Search for the cell housing the specified text and yield its [X, Y] center coordinate. 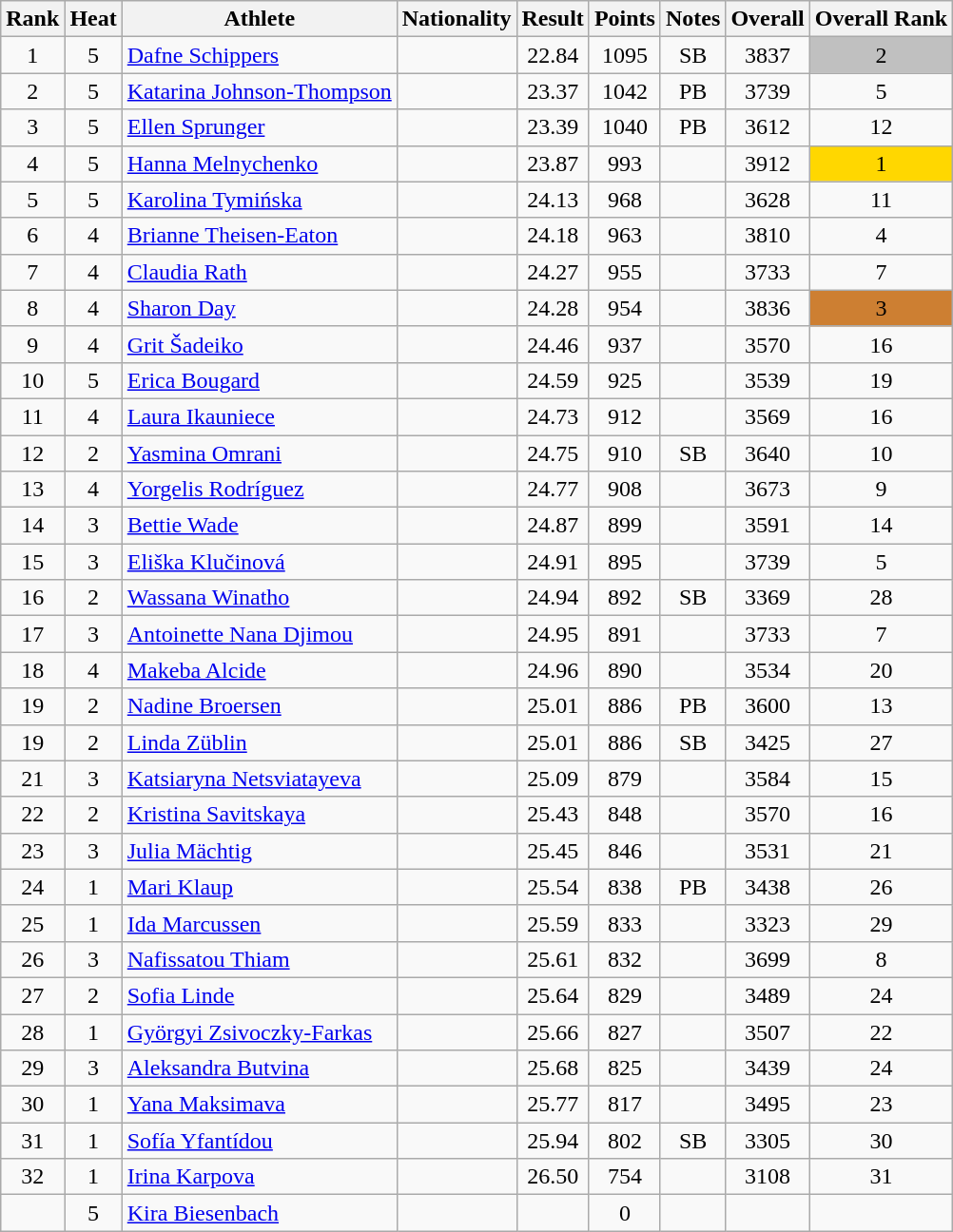
24.87 [553, 526]
3584 [768, 779]
Hanna Melnychenko [259, 164]
25.61 [553, 959]
3495 [768, 1105]
23.39 [553, 127]
22.84 [553, 55]
829 [624, 995]
3612 [768, 127]
25.43 [553, 815]
26.50 [553, 1177]
993 [624, 164]
3531 [768, 851]
Ida Marcussen [259, 923]
Laura Ikauniece [259, 416]
3369 [768, 598]
827 [624, 1031]
Nadine Broersen [259, 706]
24.27 [553, 272]
Katsiaryna Netsviatayeva [259, 779]
18 [32, 670]
848 [624, 815]
1040 [624, 127]
Makeba Alcide [259, 670]
3640 [768, 453]
25.77 [553, 1105]
Result [553, 19]
Wassana Winatho [259, 598]
25 [32, 923]
24.75 [553, 453]
3699 [768, 959]
Linda Züblin [259, 742]
25.59 [553, 923]
838 [624, 887]
17 [32, 634]
3439 [768, 1068]
24.59 [553, 380]
954 [624, 308]
3836 [768, 308]
24.46 [553, 344]
3837 [768, 55]
Györgyi Zsivoczky-Farkas [259, 1031]
Kristina Savitskaya [259, 815]
25.45 [553, 851]
Nationality [457, 19]
Nafissatou Thiam [259, 959]
Rank [32, 19]
23.37 [553, 91]
24.94 [553, 598]
Notes [692, 19]
3569 [768, 416]
Eliška Klučinová [259, 562]
Kira Biesenbach [259, 1213]
Sofia Linde [259, 995]
Mari Klaup [259, 887]
Overall [768, 19]
23.87 [553, 164]
Dafne Schippers [259, 55]
3108 [768, 1177]
25.09 [553, 779]
833 [624, 923]
0 [624, 1213]
25.66 [553, 1031]
25.64 [553, 995]
Erica Bougard [259, 380]
895 [624, 562]
3425 [768, 742]
3323 [768, 923]
899 [624, 526]
20 [881, 670]
879 [624, 779]
24.13 [553, 200]
3600 [768, 706]
24.95 [553, 634]
Sofía Yfantídou [259, 1141]
3489 [768, 995]
Katarina Johnson-Thompson [259, 91]
6 [32, 236]
24.77 [553, 490]
963 [624, 236]
Yana Maksimava [259, 1105]
Aleksandra Butvina [259, 1068]
3438 [768, 887]
3534 [768, 670]
1095 [624, 55]
3507 [768, 1031]
3912 [768, 164]
25.94 [553, 1141]
802 [624, 1141]
Points [624, 19]
908 [624, 490]
968 [624, 200]
825 [624, 1068]
24.96 [553, 670]
24.18 [553, 236]
Claudia Rath [259, 272]
1042 [624, 91]
Karolina Tymińska [259, 200]
Antoinette Nana Djimou [259, 634]
890 [624, 670]
Ellen Sprunger [259, 127]
Yasmina Omrani [259, 453]
925 [624, 380]
912 [624, 416]
Yorgelis Rodríguez [259, 490]
25.68 [553, 1068]
Julia Mächtig [259, 851]
3539 [768, 380]
Bettie Wade [259, 526]
Irina Karpova [259, 1177]
3673 [768, 490]
32 [32, 1177]
832 [624, 959]
3628 [768, 200]
Grit Šadeiko [259, 344]
955 [624, 272]
754 [624, 1177]
892 [624, 598]
Sharon Day [259, 308]
24.28 [553, 308]
891 [624, 634]
846 [624, 851]
Overall Rank [881, 19]
24.91 [553, 562]
24.73 [553, 416]
3591 [768, 526]
25.54 [553, 887]
910 [624, 453]
817 [624, 1105]
3305 [768, 1141]
937 [624, 344]
Heat [93, 19]
Athlete [259, 19]
Brianne Theisen-Eaton [259, 236]
3810 [768, 236]
